Extract the [x, y] coordinate from the center of the cell holding the provided text.  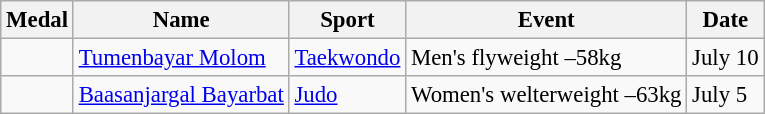
Medal [38, 20]
Event [546, 20]
Baasanjargal Bayarbat [181, 95]
Judo [348, 95]
Women's welterweight –63kg [546, 95]
Name [181, 20]
July 10 [726, 58]
Sport [348, 20]
Men's flyweight –58kg [546, 58]
Taekwondo [348, 58]
July 5 [726, 95]
Tumenbayar Molom [181, 58]
Date [726, 20]
